Output the [X, Y] coordinate of the center of the cell containing the given text.  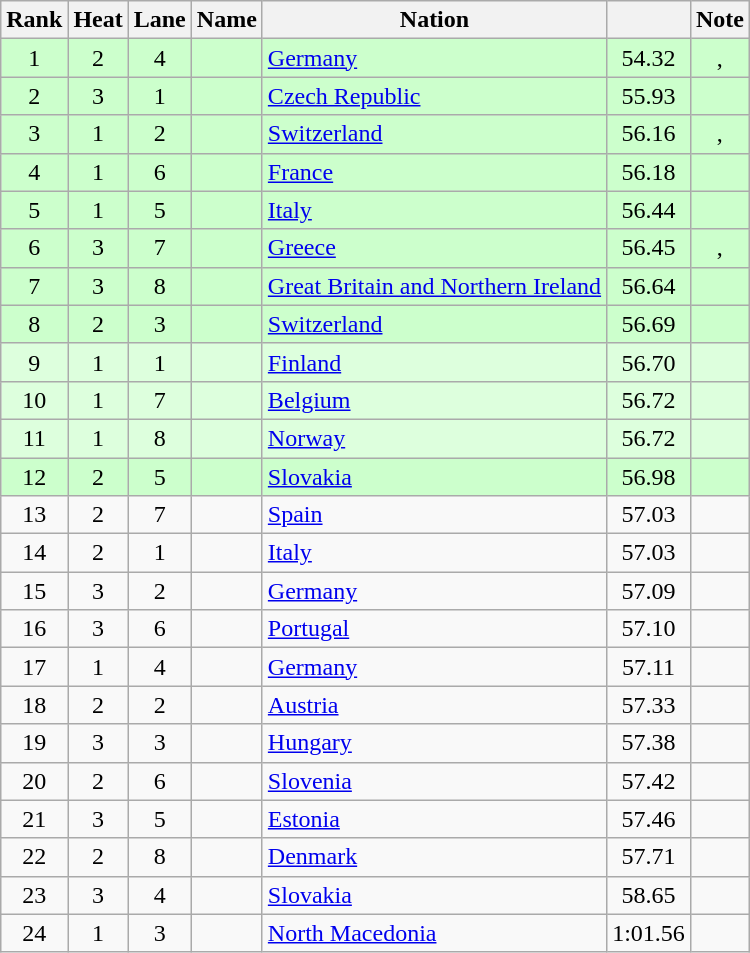
57.09 [649, 591]
58.65 [649, 895]
Spain [434, 515]
Finland [434, 362]
17 [34, 667]
12 [34, 477]
11 [34, 438]
57.33 [649, 705]
Note [720, 20]
56.44 [649, 210]
56.98 [649, 477]
Name [226, 20]
57.38 [649, 743]
Lane [160, 20]
20 [34, 781]
19 [34, 743]
Hungary [434, 743]
56.45 [649, 248]
9 [34, 362]
15 [34, 591]
Greece [434, 248]
56.64 [649, 286]
14 [34, 553]
57.10 [649, 629]
16 [34, 629]
Nation [434, 20]
56.18 [649, 172]
Portugal [434, 629]
57.71 [649, 857]
54.32 [649, 58]
France [434, 172]
55.93 [649, 96]
North Macedonia [434, 933]
Denmark [434, 857]
22 [34, 857]
56.69 [649, 324]
13 [34, 515]
23 [34, 895]
57.42 [649, 781]
1:01.56 [649, 933]
10 [34, 400]
Heat [98, 20]
Estonia [434, 819]
Austria [434, 705]
Belgium [434, 400]
Slovenia [434, 781]
18 [34, 705]
21 [34, 819]
56.16 [649, 134]
Norway [434, 438]
Czech Republic [434, 96]
56.70 [649, 362]
Rank [34, 20]
57.46 [649, 819]
57.11 [649, 667]
Great Britain and Northern Ireland [434, 286]
24 [34, 933]
